For the text-containing cell, return its midpoint in (x, y) coordinate format. 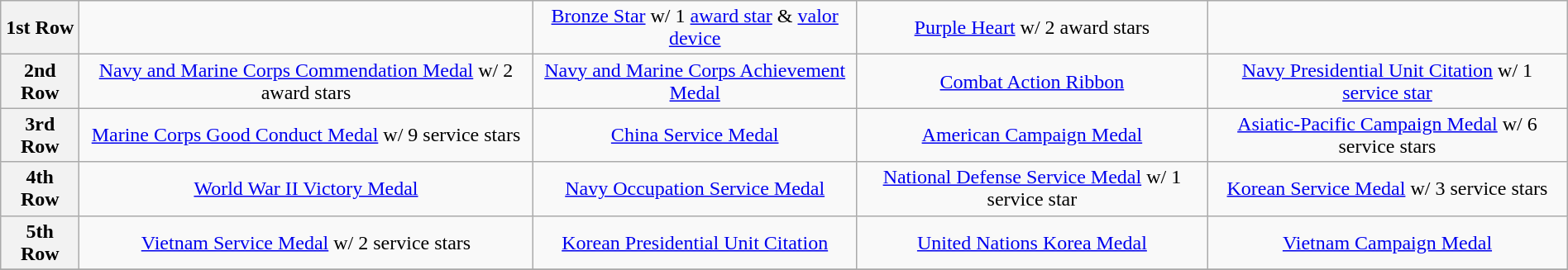
1st Row (40, 28)
5th Row (40, 243)
Vietnam Campaign Medal (1388, 243)
Navy and Marine Corps Achievement Medal (695, 81)
Vietnam Service Medal w/ 2 service stars (306, 243)
Korean Presidential Unit Citation (695, 243)
Asiatic-Pacific Campaign Medal w/ 6 service stars (1388, 135)
Korean Service Medal w/ 3 service stars (1388, 188)
4th Row (40, 188)
United Nations Korea Medal (1032, 243)
World War II Victory Medal (306, 188)
Marine Corps Good Conduct Medal w/ 9 service stars (306, 135)
Combat Action Ribbon (1032, 81)
Navy and Marine Corps Commendation Medal w/ 2 award stars (306, 81)
Navy Occupation Service Medal (695, 188)
China Service Medal (695, 135)
Navy Presidential Unit Citation w/ 1 service star (1388, 81)
Bronze Star w/ 1 award star & valor device (695, 28)
Purple Heart w/ 2 award stars (1032, 28)
3rd Row (40, 135)
2nd Row (40, 81)
American Campaign Medal (1032, 135)
National Defense Service Medal w/ 1 service star (1032, 188)
